Search for the cell housing the specified text and yield its (X, Y) center coordinate. 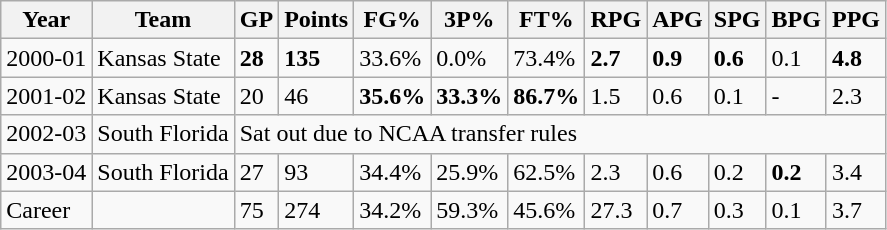
BPG (796, 20)
75 (256, 210)
1.5 (616, 96)
2000-01 (46, 58)
45.6% (546, 210)
FT% (546, 20)
Points (316, 20)
93 (316, 172)
4.8 (856, 58)
34.4% (392, 172)
0.9 (678, 58)
33.6% (392, 58)
2002-03 (46, 134)
0.3 (737, 210)
2003-04 (46, 172)
86.7% (546, 96)
59.3% (470, 210)
PPG (856, 20)
3.4 (856, 172)
3.7 (856, 210)
73.4% (546, 58)
62.5% (546, 172)
34.2% (392, 210)
- (796, 96)
0.0% (470, 58)
Career (46, 210)
25.9% (470, 172)
274 (316, 210)
35.6% (392, 96)
GP (256, 20)
SPG (737, 20)
APG (678, 20)
2.7 (616, 58)
28 (256, 58)
Sat out due to NCAA transfer rules (560, 134)
Year (46, 20)
RPG (616, 20)
135 (316, 58)
27.3 (616, 210)
46 (316, 96)
0.7 (678, 210)
2001-02 (46, 96)
FG% (392, 20)
20 (256, 96)
33.3% (470, 96)
27 (256, 172)
Team (163, 20)
3P% (470, 20)
